Output the [x, y] coordinate of the center of the cell containing the given text.  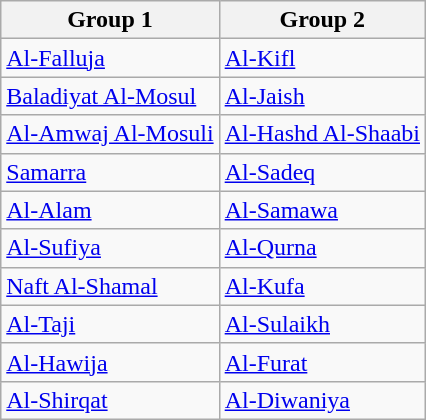
Al-Furat [322, 362]
Al-Diwaniya [322, 400]
Al-Sadeq [322, 172]
Al-Sulaikh [322, 324]
Al-Falluja [110, 58]
Al-Kufa [322, 286]
Al-Hawija [110, 362]
Al-Samawa [322, 210]
Al-Alam [110, 210]
Al-Sufiya [110, 248]
Group 2 [322, 20]
Al-Shirqat [110, 400]
Samarra [110, 172]
Al-Jaish [322, 96]
Al-Taji [110, 324]
Al-Qurna [322, 248]
Al-Hashd Al-Shaabi [322, 134]
Al-Kifl [322, 58]
Group 1 [110, 20]
Baladiyat Al-Mosul [110, 96]
Al-Amwaj Al-Mosuli [110, 134]
Naft Al-Shamal [110, 286]
